Detect which cell encompasses the target text, then output its (x, y) center coordinate. 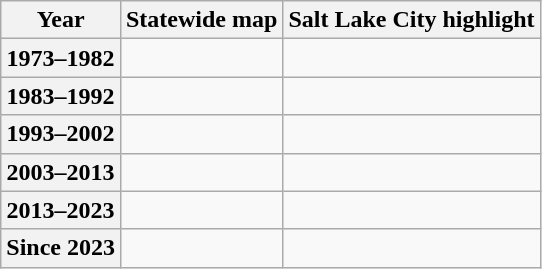
1983–1992 (61, 96)
Year (61, 20)
Since 2023 (61, 248)
Statewide map (201, 20)
2013–2023 (61, 210)
1973–1982 (61, 58)
Salt Lake City highlight (412, 20)
2003–2013 (61, 172)
1993–2002 (61, 134)
